Identify which cell holds the provided text, then report its [X, Y] central coordinate. 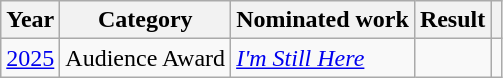
Year [30, 20]
Audience Award [146, 58]
Nominated work [323, 20]
2025 [30, 58]
I'm Still Here [323, 58]
Result [452, 20]
Category [146, 20]
